Provide the [x, y] coordinate of the cell's center where the given text is located.  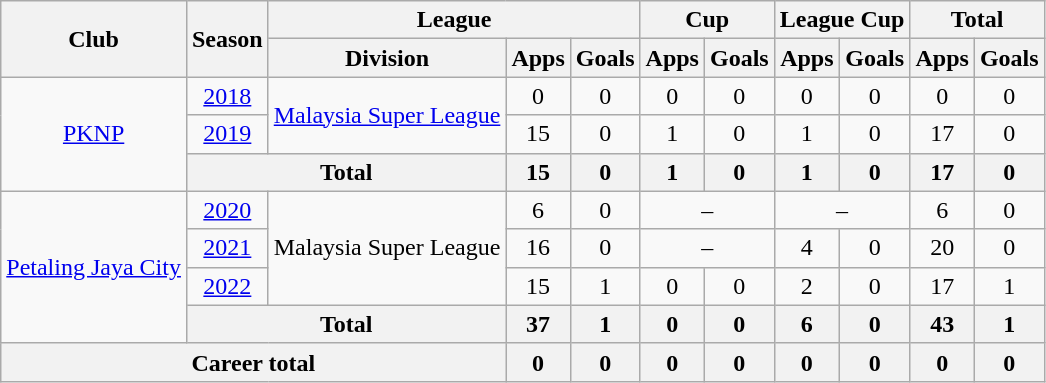
Career total [254, 362]
League [454, 20]
2021 [227, 248]
2022 [227, 286]
2019 [227, 134]
Cup [707, 20]
2020 [227, 210]
Division [387, 58]
Petaling Jaya City [94, 267]
43 [942, 324]
Season [227, 39]
16 [538, 248]
League Cup [842, 20]
PKNP [94, 134]
20 [942, 248]
Club [94, 39]
37 [538, 324]
4 [806, 248]
2018 [227, 96]
2 [806, 286]
